Provide the (x, y) coordinate of the cell's center where the given text is located.  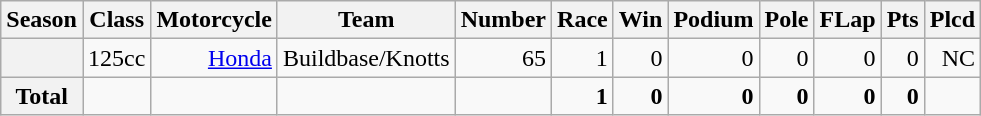
Honda (214, 58)
125cc (116, 58)
Season (42, 20)
NC (952, 58)
FLap (848, 20)
Pole (786, 20)
Race (583, 20)
65 (503, 58)
Total (42, 96)
Number (503, 20)
Podium (714, 20)
Team (366, 20)
Pts (902, 20)
Motorcycle (214, 20)
Plcd (952, 20)
Class (116, 20)
Win (640, 20)
Buildbase/Knotts (366, 58)
